Search for the cell housing the specified text and yield its (x, y) center coordinate. 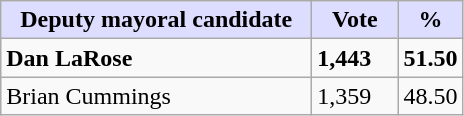
Brian Cummings (156, 96)
Deputy mayoral candidate (156, 20)
48.50 (430, 96)
Vote (355, 20)
Dan LaRose (156, 58)
1,359 (355, 96)
51.50 (430, 58)
% (430, 20)
1,443 (355, 58)
